Return the (x, y) coordinate for the center point of the cell that contains the specified text.  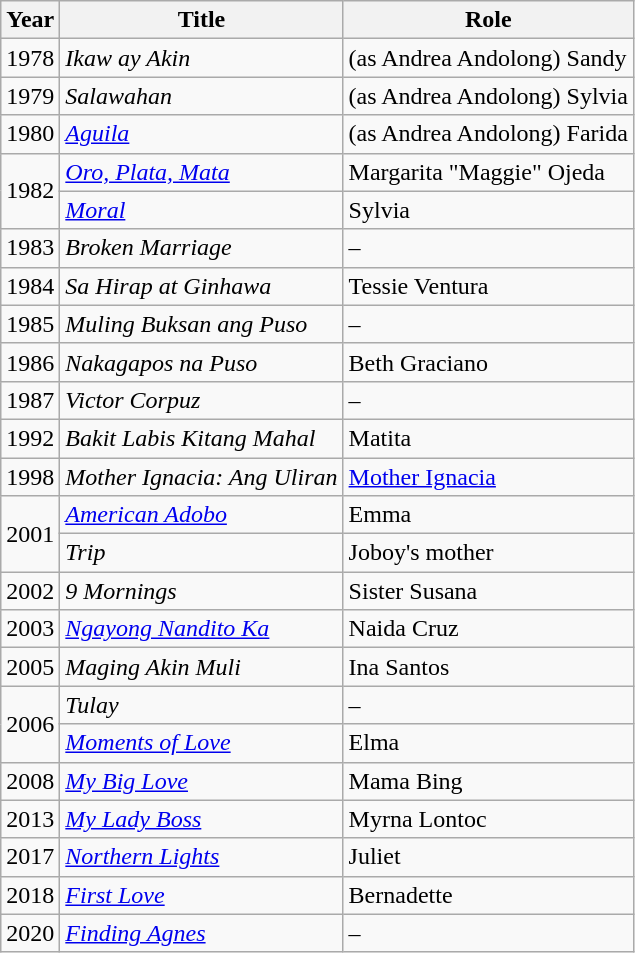
Juliet (488, 857)
2005 (30, 667)
Naida Cruz (488, 629)
Role (488, 20)
1998 (30, 477)
1984 (30, 286)
Beth Graciano (488, 362)
Sa Hirap at Ginhawa (202, 286)
Title (202, 20)
Broken Marriage (202, 248)
Victor Corpuz (202, 400)
1978 (30, 58)
Ikaw ay Akin (202, 58)
Ngayong Nandito Ka (202, 629)
(as Andrea Andolong) Sylvia (488, 96)
9 Mornings (202, 591)
Trip (202, 553)
Bernadette (488, 895)
1992 (30, 438)
Matita (488, 438)
Northern Lights (202, 857)
2006 (30, 724)
American Adobo (202, 515)
First Love (202, 895)
Margarita "Maggie" Ojeda (488, 172)
2003 (30, 629)
Tessie Ventura (488, 286)
2013 (30, 819)
Salawahan (202, 96)
Oro, Plata, Mata (202, 172)
Finding Agnes (202, 933)
My Big Love (202, 781)
Moral (202, 210)
1985 (30, 324)
Mother Ignacia: Ang Uliran (202, 477)
Moments of Love (202, 743)
2017 (30, 857)
Ina Santos (488, 667)
1979 (30, 96)
Emma (488, 515)
Myrna Lontoc (488, 819)
Year (30, 20)
Maging Akin Muli (202, 667)
2018 (30, 895)
1980 (30, 134)
Elma (488, 743)
Bakit Labis Kitang Mahal (202, 438)
2001 (30, 534)
1983 (30, 248)
2008 (30, 781)
1987 (30, 400)
Muling Buksan ang Puso (202, 324)
Tulay (202, 705)
1986 (30, 362)
Mother Ignacia (488, 477)
My Lady Boss (202, 819)
Sylvia (488, 210)
Aguila (202, 134)
Nakagapos na Puso (202, 362)
1982 (30, 191)
(as Andrea Andolong) Sandy (488, 58)
(as Andrea Andolong) Farida (488, 134)
Mama Bing (488, 781)
2020 (30, 933)
Sister Susana (488, 591)
Joboy's mother (488, 553)
2002 (30, 591)
